Search for the cell housing the specified text and yield its [X, Y] center coordinate. 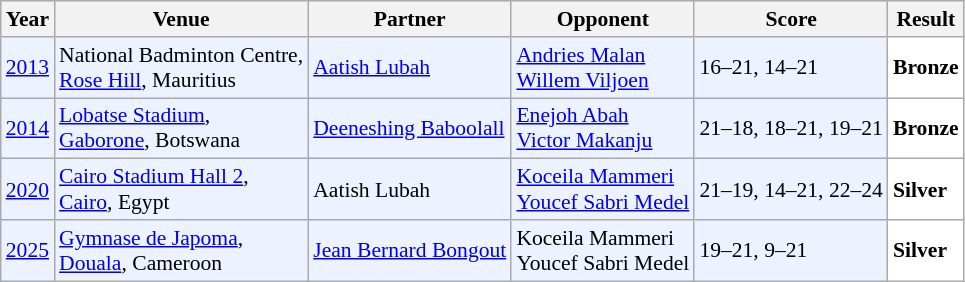
Venue [181, 19]
Partner [410, 19]
2013 [28, 68]
Score [791, 19]
Year [28, 19]
Result [926, 19]
2025 [28, 250]
16–21, 14–21 [791, 68]
Opponent [602, 19]
2014 [28, 128]
National Badminton Centre,Rose Hill, Mauritius [181, 68]
Lobatse Stadium,Gaborone, Botswana [181, 128]
Jean Bernard Bongout [410, 250]
Cairo Stadium Hall 2,Cairo, Egypt [181, 190]
19–21, 9–21 [791, 250]
Andries Malan Willem Viljoen [602, 68]
21–18, 18–21, 19–21 [791, 128]
2020 [28, 190]
Gymnase de Japoma,Douala, Cameroon [181, 250]
Deeneshing Baboolall [410, 128]
21–19, 14–21, 22–24 [791, 190]
Enejoh Abah Victor Makanju [602, 128]
